Determine the (X, Y) coordinate at the center of the cell enclosing the given text.  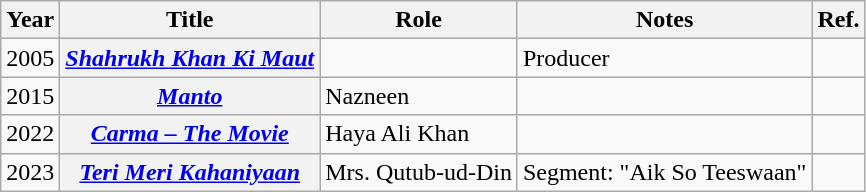
2015 (30, 96)
2023 (30, 172)
Manto (190, 96)
Ref. (838, 20)
2005 (30, 58)
Mrs. Qutub-ud-Din (419, 172)
Notes (664, 20)
Producer (664, 58)
Segment: "Aik So Teeswaan" (664, 172)
Teri Meri Kahaniyaan (190, 172)
Title (190, 20)
Shahrukh Khan Ki Maut (190, 58)
2022 (30, 134)
Haya Ali Khan (419, 134)
Year (30, 20)
Carma – The Movie (190, 134)
Role (419, 20)
Nazneen (419, 96)
